For the text-containing cell, return its midpoint in (X, Y) coordinate format. 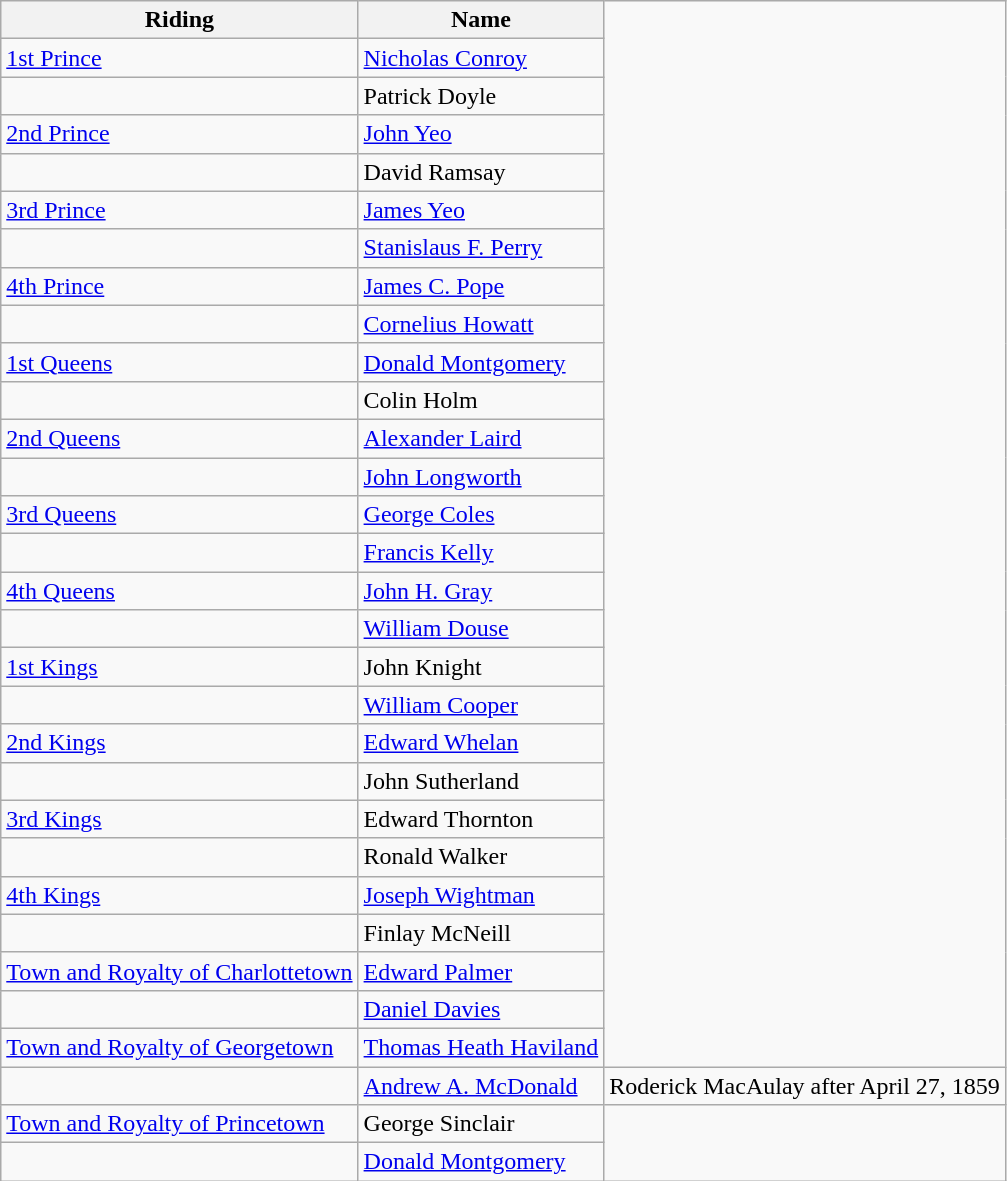
4th Queens (180, 591)
Daniel Davies (481, 1009)
Edward Thornton (481, 819)
Ronald Walker (481, 857)
Town and Royalty of Georgetown (180, 1047)
Finlay McNeill (481, 933)
Stanislaus F. Perry (481, 248)
John Knight (481, 667)
Edward Palmer (481, 971)
Andrew A. McDonald (481, 1085)
4th Prince (180, 286)
1st Prince (180, 58)
William Douse (481, 629)
2nd Prince (180, 134)
George Sinclair (481, 1124)
Roderick MacAulay after April 27, 1859 (805, 1085)
Francis Kelly (481, 553)
William Cooper (481, 705)
3rd Queens (180, 515)
Alexander Laird (481, 438)
Patrick Doyle (481, 96)
Joseph Wightman (481, 895)
John H. Gray (481, 591)
David Ramsay (481, 172)
John Yeo (481, 134)
Riding (180, 20)
George Coles (481, 515)
Cornelius Howatt (481, 324)
John Longworth (481, 477)
Nicholas Conroy (481, 58)
Town and Royalty of Charlottetown (180, 971)
2nd Queens (180, 438)
Edward Whelan (481, 743)
Name (481, 20)
2nd Kings (180, 743)
Thomas Heath Haviland (481, 1047)
Colin Holm (481, 400)
3rd Prince (180, 210)
1st Kings (180, 667)
Town and Royalty of Princetown (180, 1124)
4th Kings (180, 895)
James Yeo (481, 210)
1st Queens (180, 362)
3rd Kings (180, 819)
John Sutherland (481, 781)
James C. Pope (481, 286)
